Locate the cell with the specified text and output its (x, y) center coordinate. 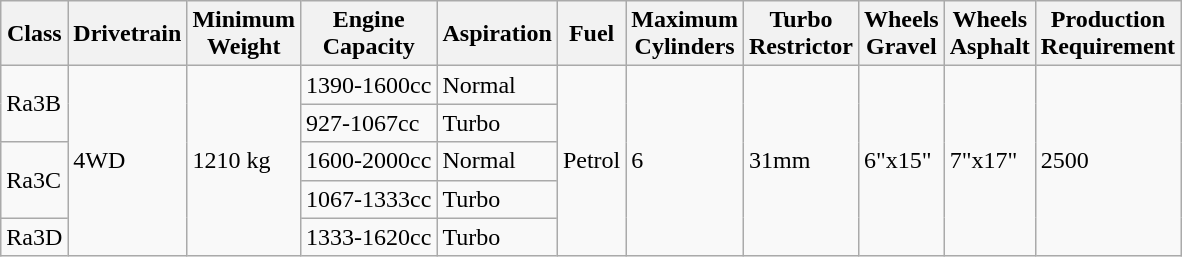
31mm (800, 161)
ProductionRequirement (1108, 34)
1600-2000cc (369, 161)
Drivetrain (128, 34)
WheelsGravel (901, 34)
EngineCapacity (369, 34)
MaximumCylinders (685, 34)
1390-1600cc (369, 85)
Ra3D (34, 237)
6 (685, 161)
927-1067cc (369, 123)
Ra3B (34, 104)
1067-1333cc (369, 199)
Petrol (591, 161)
2500 (1108, 161)
Fuel (591, 34)
6"x15" (901, 161)
1210 kg (244, 161)
Class (34, 34)
7"x17" (990, 161)
TurboRestrictor (800, 34)
1333-1620cc (369, 237)
MinimumWeight (244, 34)
4WD (128, 161)
Ra3C (34, 180)
WheelsAsphalt (990, 34)
Aspiration (497, 34)
